Detect which cell encompasses the target text, then output its [x, y] center coordinate. 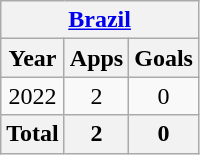
Total [33, 134]
Brazil [100, 20]
Goals [164, 58]
Year [33, 58]
Apps [96, 58]
2022 [33, 96]
